Extract the (X, Y) coordinate from the center of the cell holding the provided text.  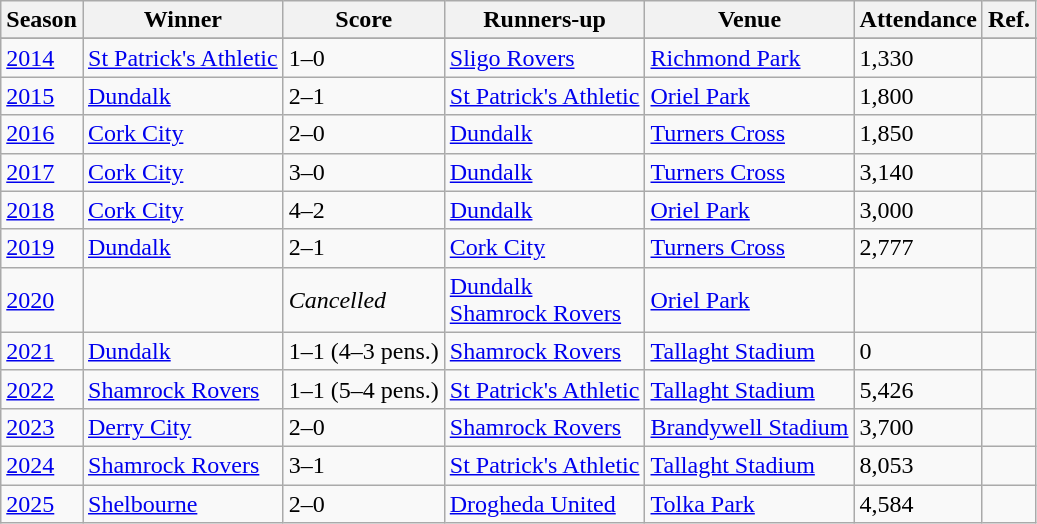
Runners-up (544, 20)
Score (364, 20)
Tolka Park (750, 503)
Cancelled (364, 300)
Derry City (182, 427)
3–1 (364, 465)
2025 (42, 503)
3,000 (918, 210)
4–2 (364, 210)
Shelbourne (182, 503)
1,330 (918, 58)
3,700 (918, 427)
4,584 (918, 503)
Venue (750, 20)
Attendance (918, 20)
2018 (42, 210)
2020 (42, 300)
2017 (42, 172)
2022 (42, 389)
2021 (42, 351)
3,140 (918, 172)
2014 (42, 58)
1–1 (4–3 pens.) (364, 351)
Winner (182, 20)
Drogheda United (544, 503)
2023 (42, 427)
2,777 (918, 248)
8,053 (918, 465)
1,850 (918, 134)
2024 (42, 465)
Brandywell Stadium (750, 427)
3–0 (364, 172)
Season (42, 20)
Sligo Rovers (544, 58)
0 (918, 351)
2019 (42, 248)
5,426 (918, 389)
2016 (42, 134)
1,800 (918, 96)
1–0 (364, 58)
Richmond Park (750, 58)
2015 (42, 96)
Ref. (1008, 20)
DundalkShamrock Rovers (544, 300)
1–1 (5–4 pens.) (364, 389)
